Output the (X, Y) coordinate of the center of the cell containing the given text.  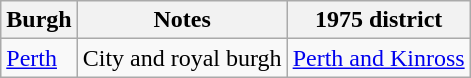
Perth and Kinross (378, 58)
1975 district (378, 20)
City and royal burgh (182, 58)
Notes (182, 20)
Burgh (39, 20)
Perth (39, 58)
